Return the (x, y) coordinate for the center point of the cell that contains the specified text.  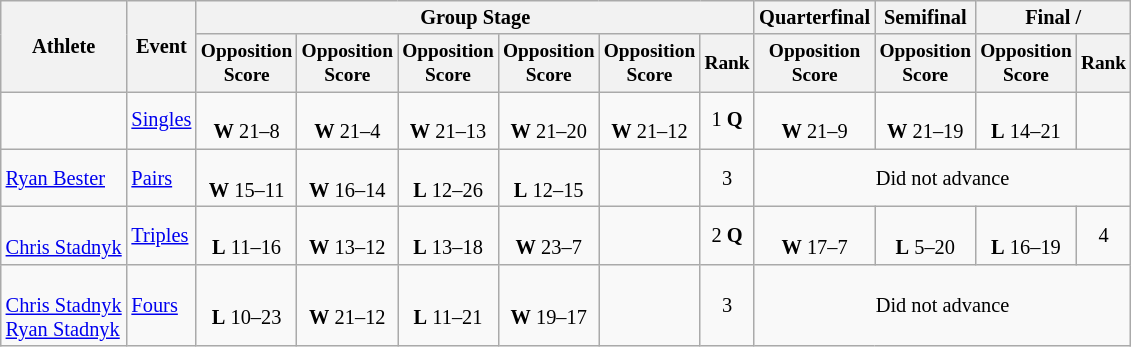
Final / (1054, 17)
Ryan Bester (64, 178)
W 21–13 (448, 120)
Chris StadnykRyan Stadnyk (64, 305)
W 21–8 (246, 120)
L 13–18 (448, 236)
2 Q (727, 236)
L 11–16 (246, 236)
W 16–14 (348, 178)
L 14–21 (1026, 120)
W 21–4 (348, 120)
Semifinal (926, 17)
Event (162, 46)
Triples (162, 236)
Singles (162, 120)
1 Q (727, 120)
L 12–15 (548, 178)
Athlete (64, 46)
L 12–26 (448, 178)
W 23–7 (548, 236)
Group Stage (475, 17)
Pairs (162, 178)
W 17–7 (814, 236)
W 21–20 (548, 120)
L 11–21 (448, 305)
W 21–9 (814, 120)
W 13–12 (348, 236)
L 16–19 (1026, 236)
W 19–17 (548, 305)
W 21–19 (926, 120)
L 5–20 (926, 236)
L 10–23 (246, 305)
4 (1103, 236)
Chris Stadnyk (64, 236)
Quarterfinal (814, 17)
Fours (162, 305)
W 15–11 (246, 178)
